From the cell containing the given text, extract its center point as [x, y] coordinate. 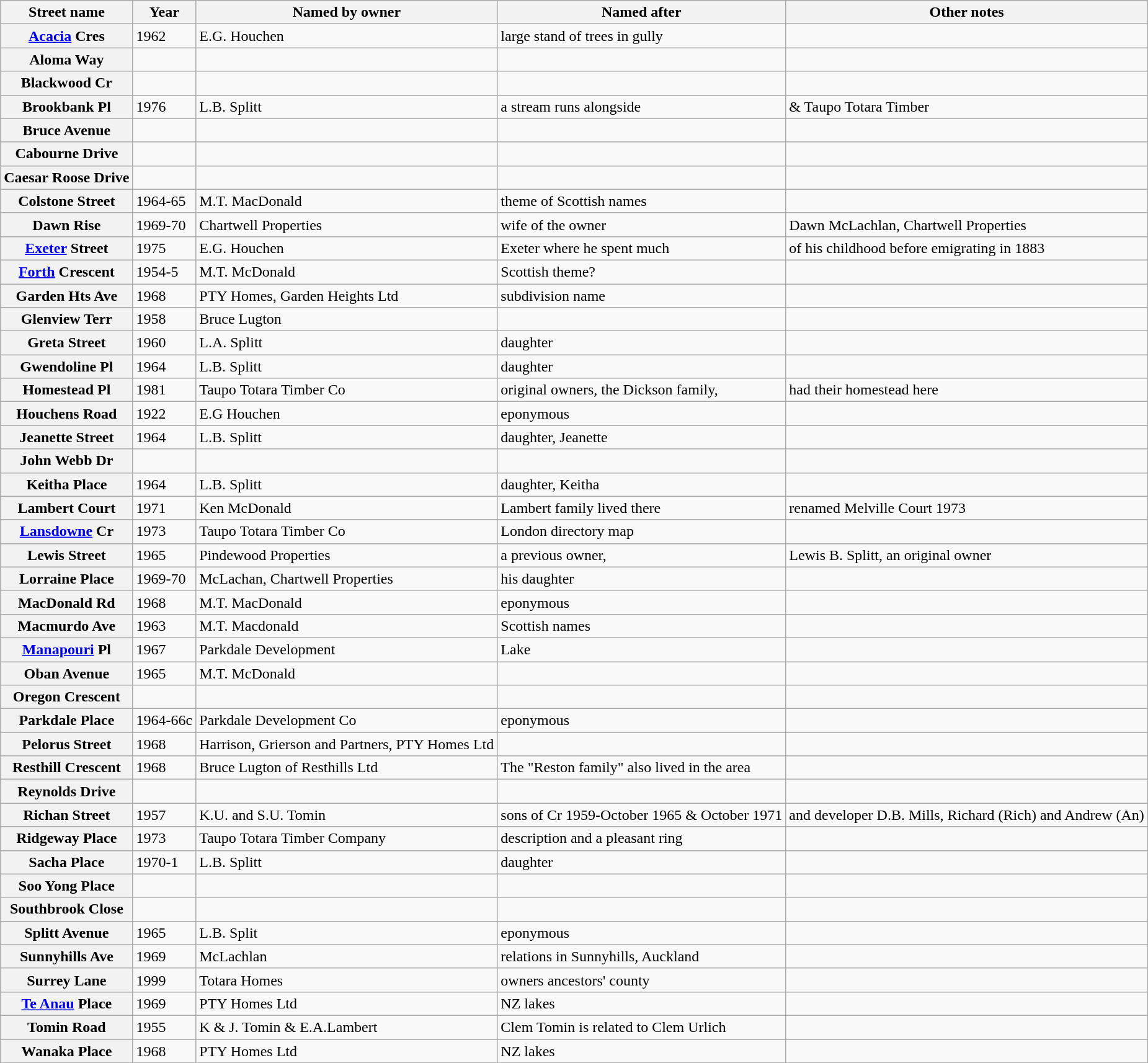
& Taupo Totara Timber [967, 107]
K & J. Tomin & E.A.Lambert [347, 1027]
PTY Homes, Garden Heights Ltd [347, 296]
1981 [164, 390]
Resthill Crescent [67, 768]
Lewis B. Splitt, an original owner [967, 555]
1999 [164, 980]
Sacha Place [67, 862]
Manapouri Pl [67, 649]
sons of Cr 1959-October 1965 & October 1971 [641, 815]
subdivision name [641, 296]
Homestead Pl [67, 390]
relations in Sunnyhills, Auckland [641, 956]
Splitt Avenue [67, 933]
Scottish names [641, 626]
Cabourne Drive [67, 154]
1964-66c [164, 721]
Gwendoline Pl [67, 367]
1975 [164, 248]
Scottish theme? [641, 272]
Lambert family lived there [641, 508]
Bruce Avenue [67, 130]
1957 [164, 815]
Year [164, 12]
Exeter where he spent much [641, 248]
Garden Hts Ave [67, 296]
1955 [164, 1027]
1962 [164, 36]
Bruce Lugton of Resthills Ltd [347, 768]
E.G Houchen [347, 414]
large stand of trees in gully [641, 36]
1954-5 [164, 272]
Soo Yong Place [67, 886]
1971 [164, 508]
MacDonald Rd [67, 602]
1922 [164, 414]
Ken McDonald [347, 508]
Chartwell Properties [347, 225]
Caesar Roose Drive [67, 177]
John Webb Dr [67, 461]
Sunnyhills Ave [67, 956]
1964-65 [164, 201]
his daughter [641, 579]
Houchens Road [67, 414]
Pindewood Properties [347, 555]
Oban Avenue [67, 673]
1963 [164, 626]
Named after [641, 12]
daughter, Keitha [641, 484]
Richan Street [67, 815]
Lansdowne Cr [67, 531]
Acacia Cres [67, 36]
K.U. and S.U. Tomin [347, 815]
M.T. Macdonald [347, 626]
McLachlan [347, 956]
renamed Melville Court 1973 [967, 508]
Taupo Totara Timber Company [347, 838]
Macmurdo Ave [67, 626]
Bruce Lugton [347, 319]
Colstone Street [67, 201]
description and a pleasant ring [641, 838]
Ridgeway Place [67, 838]
Lewis Street [67, 555]
of his childhood before emigrating in 1883 [967, 248]
L.A. Splitt [347, 343]
daughter, Jeanette [641, 437]
Lake [641, 649]
Other notes [967, 12]
Exeter Street [67, 248]
Glenview Terr [67, 319]
1970-1 [164, 862]
a previous owner, [641, 555]
Totara Homes [347, 980]
Harrison, Grierson and Partners, PTY Homes Ltd [347, 744]
Pelorus Street [67, 744]
Wanaka Place [67, 1051]
Jeanette Street [67, 437]
owners ancestors' county [641, 980]
Named by owner [347, 12]
and developer D.B. Mills, Richard (Rich) and Andrew (An) [967, 815]
Oregon Crescent [67, 697]
Dawn Rise [67, 225]
Dawn McLachlan, Chartwell Properties [967, 225]
The "Reston family" also lived in the area [641, 768]
Parkdale Development [347, 649]
L.B. Split [347, 933]
McLachan, Chartwell Properties [347, 579]
a stream runs alongside [641, 107]
Street name [67, 12]
wife of the owner [641, 225]
Parkdale Development Co [347, 721]
Keitha Place [67, 484]
Lorraine Place [67, 579]
Te Anau Place [67, 1003]
Parkdale Place [67, 721]
Greta Street [67, 343]
1960 [164, 343]
Brookbank Pl [67, 107]
Lambert Court [67, 508]
Forth Crescent [67, 272]
Surrey Lane [67, 980]
1958 [164, 319]
Southbrook Close [67, 909]
1976 [164, 107]
had their homestead here [967, 390]
Tomin Road [67, 1027]
Blackwood Cr [67, 83]
London directory map [641, 531]
original owners, the Dickson family, [641, 390]
Reynolds Drive [67, 791]
1967 [164, 649]
theme of Scottish names [641, 201]
Aloma Way [67, 60]
Clem Tomin is related to Clem Urlich [641, 1027]
